Detect which cell encompasses the target text, then output its [x, y] center coordinate. 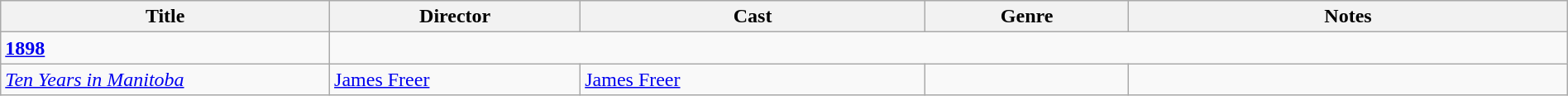
Cast [753, 17]
Genre [1026, 17]
1898 [165, 48]
Ten Years in Manitoba [165, 79]
Title [165, 17]
Director [455, 17]
Notes [1348, 17]
